Return the [x, y] coordinate for the center point of the cell that contains the specified text.  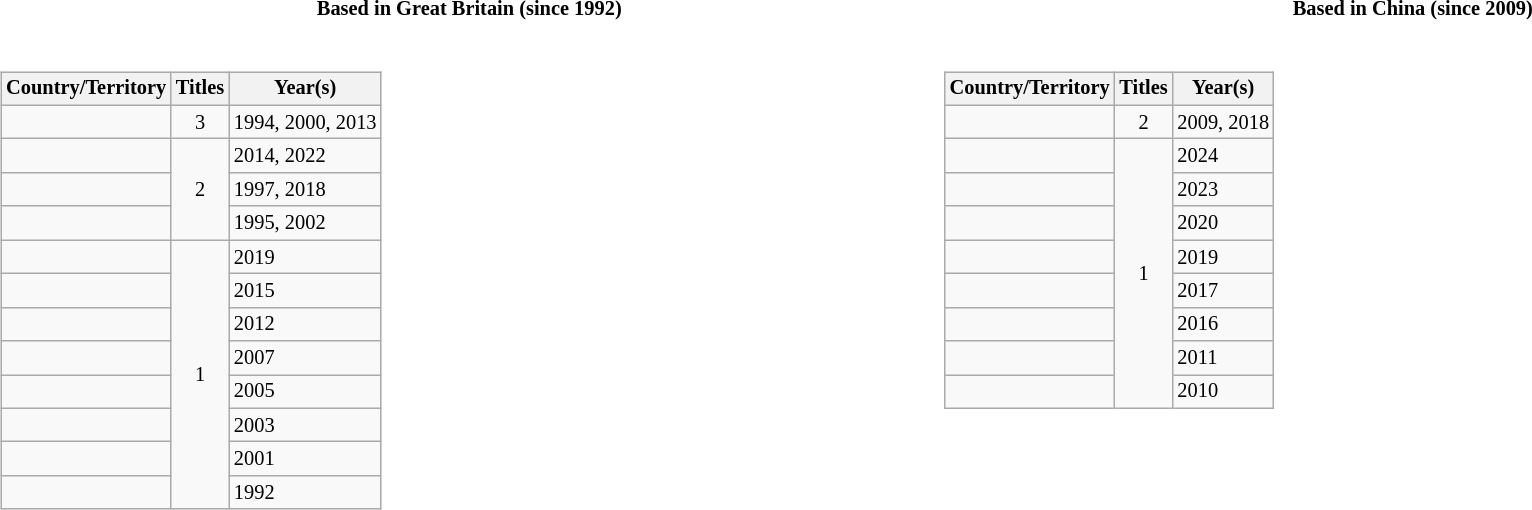
1994, 2000, 2013 [305, 122]
3 [200, 122]
2012 [305, 324]
2011 [1222, 358]
1995, 2002 [305, 223]
2003 [305, 425]
2009, 2018 [1222, 122]
2001 [305, 459]
2014, 2022 [305, 156]
2017 [1222, 291]
2024 [1222, 156]
2007 [305, 358]
2023 [1222, 190]
2015 [305, 291]
1997, 2018 [305, 190]
1992 [305, 493]
2010 [1222, 392]
2016 [1222, 324]
2005 [305, 392]
2020 [1222, 223]
